Return [x, y] of the center of cell containing provided text 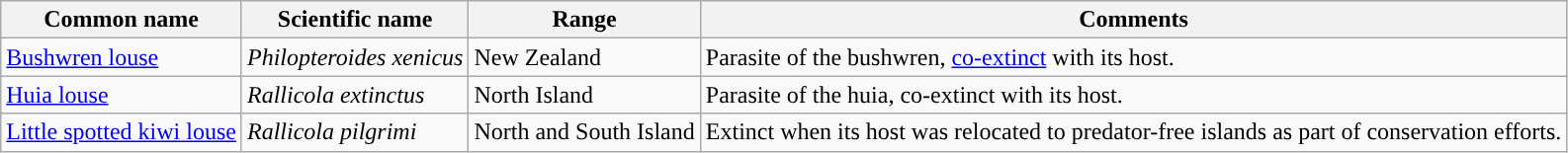
Extinct when its host was relocated to predator-free islands as part of conservation efforts. [1133, 132]
Rallicola extinctus [354, 95]
North and South Island [584, 132]
Scientific name [354, 20]
New Zealand [584, 57]
Comments [1133, 20]
Parasite of the bushwren, co-extinct with its host. [1133, 57]
Range [584, 20]
Huia louse [122, 95]
North Island [584, 95]
Philopteroides xenicus [354, 57]
Little spotted kiwi louse [122, 132]
Rallicola pilgrimi [354, 132]
Parasite of the huia, co-extinct with its host. [1133, 95]
Bushwren louse [122, 57]
Common name [122, 20]
